For the text-containing cell, return its midpoint in (x, y) coordinate format. 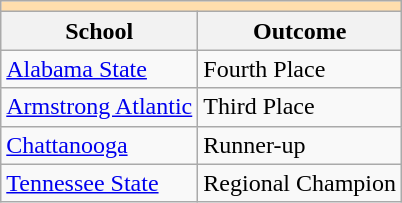
Fourth Place (300, 69)
Chattanooga (100, 145)
Regional Champion (300, 183)
Tennessee State (100, 183)
Armstrong Atlantic (100, 107)
School (100, 31)
Runner-up (300, 145)
Alabama State (100, 69)
Third Place (300, 107)
Outcome (300, 31)
